Find where the given text appears and provide that cell's center as (x, y) coordinate. 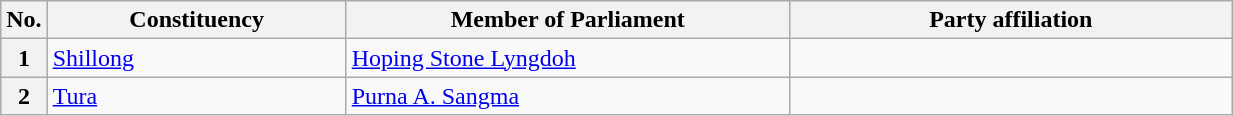
Tura (196, 96)
No. (24, 20)
Member of Parliament (568, 20)
Constituency (196, 20)
Shillong (196, 58)
Party affiliation (1010, 20)
1 (24, 58)
Hoping Stone Lyngdoh (568, 58)
2 (24, 96)
Purna A. Sangma (568, 96)
